Return [X, Y] of the center of cell containing provided text 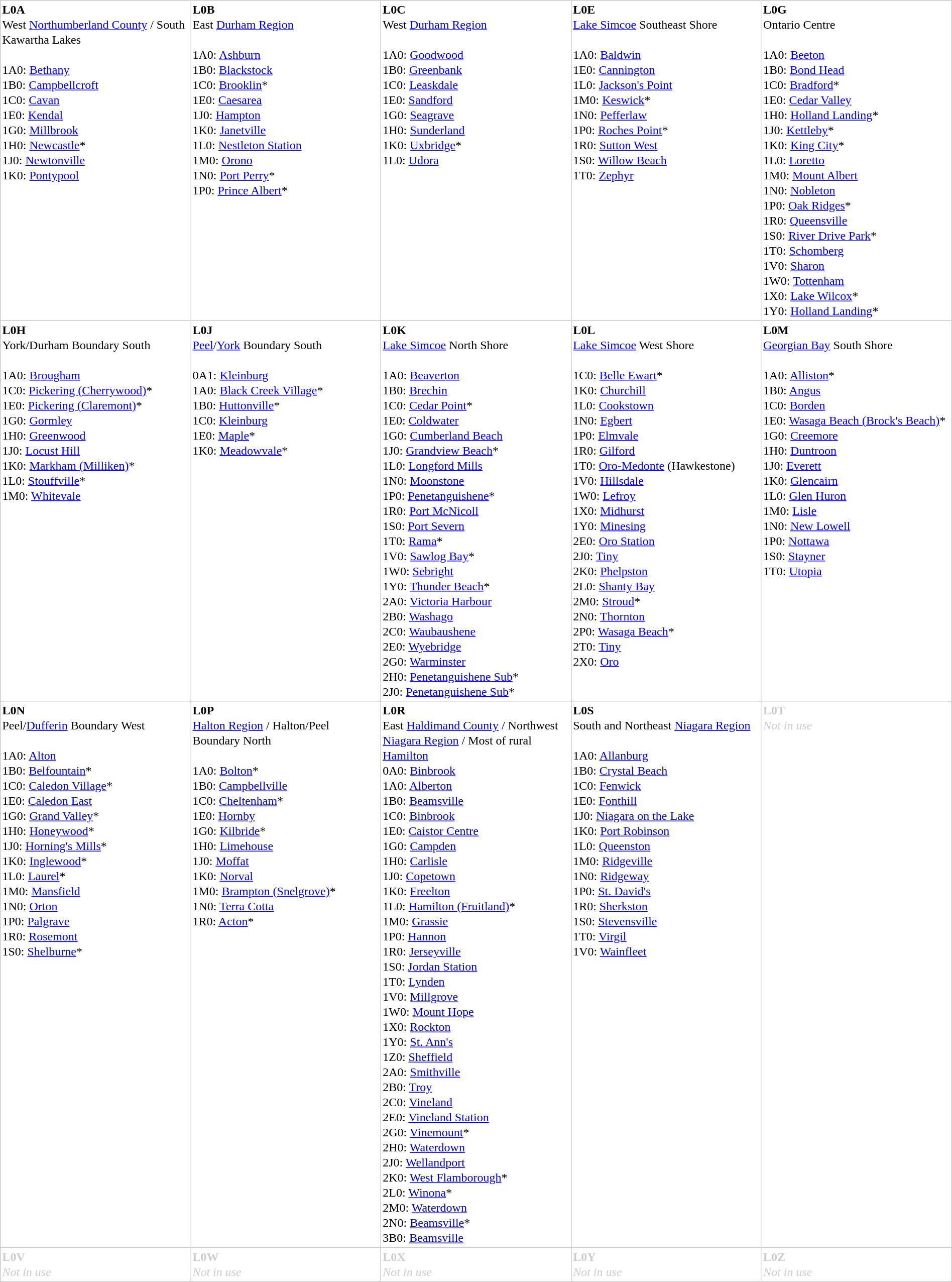
L0WNot in use [286, 1264]
L0XNot in use [476, 1264]
L0VNot in use [95, 1264]
L0TNot in use [857, 975]
L0CWest Durham Region 1A0: Goodwood 1B0: Greenbank 1C0: Leaskdale 1E0: Sandford 1G0: Seagrave 1H0: Sunderland 1K0: Uxbridge* 1L0: Udora [476, 161]
L0YNot in use [666, 1264]
L0ZNot in use [857, 1264]
L0JPeel/York Boundary South 0A1: Kleinburg 1A0: Black Creek Village* 1B0: Huttonville* 1C0: Kleinburg 1E0: Maple* 1K0: Meadowvale* [286, 511]
